Return [x, y] of the center of cell containing provided text 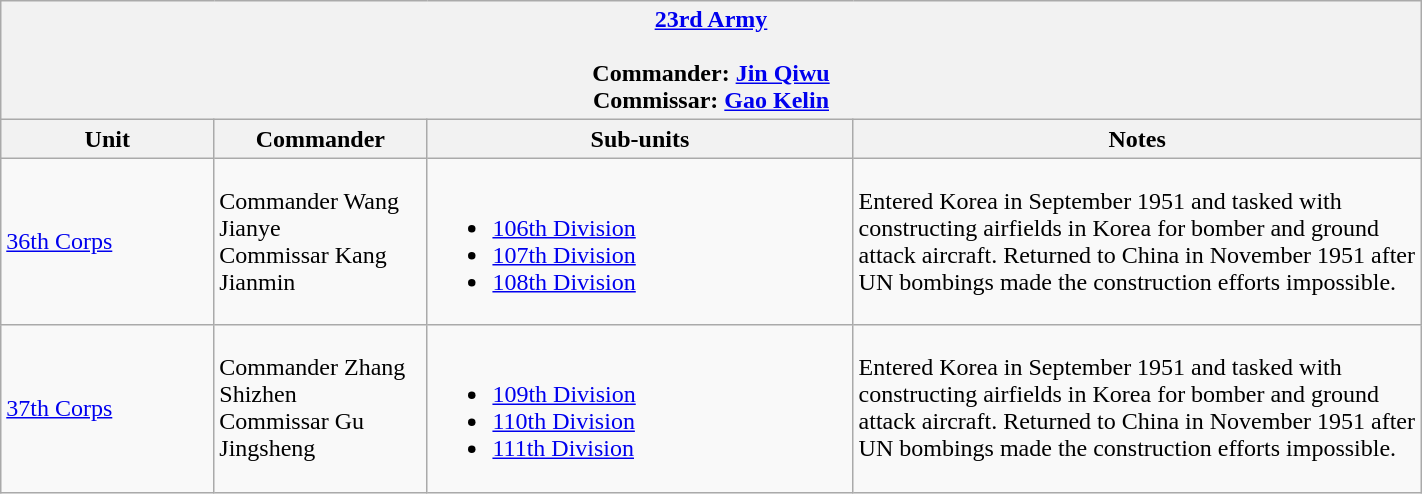
36th Corps [108, 242]
109th Division110th Division111th Division [640, 408]
Unit [108, 139]
37th Corps [108, 408]
23rd ArmyCommander: Jin Qiwu Commissar: Gao Kelin [711, 60]
Commander Wang JianyeCommissar Kang Jianmin [320, 242]
Commander Zhang ShizhenCommissar Gu Jingsheng [320, 408]
Sub-units [640, 139]
106th Division107th Division108th Division [640, 242]
Commander [320, 139]
Notes [1137, 139]
